Pinpoint the cell where the given text exists, returning its [X, Y] midpoint coordinate. 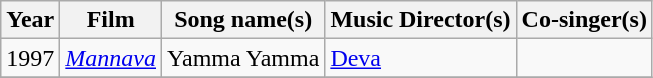
Yamma Yamma [244, 58]
Year [30, 20]
1997 [30, 58]
Co-singer(s) [584, 20]
Music Director(s) [420, 20]
Song name(s) [244, 20]
Mannava [111, 58]
Deva [420, 58]
Film [111, 20]
